Return [X, Y] of the center of cell containing provided text 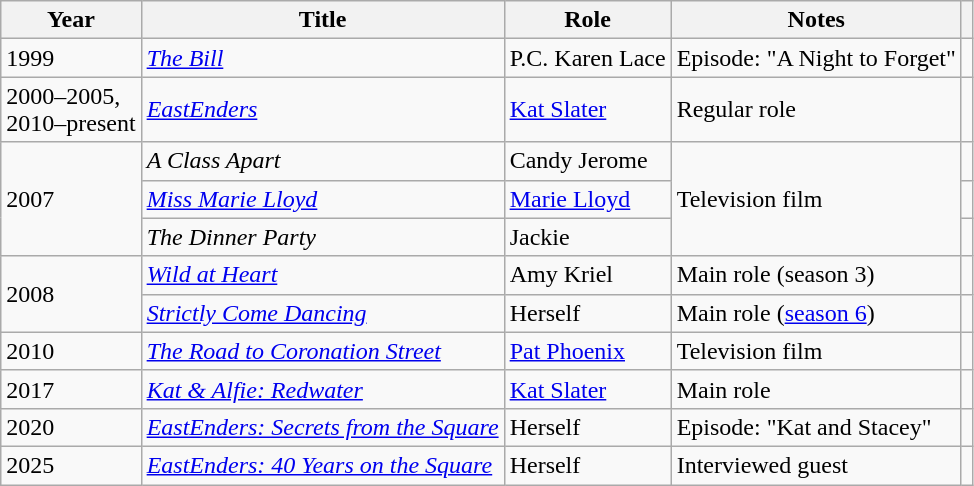
The Dinner Party [322, 237]
2000–2005,2010–present [71, 110]
Notes [816, 20]
Strictly Come Dancing [322, 313]
Wild at Heart [322, 275]
Kat & Alfie: Redwater [322, 389]
Title [322, 20]
The Road to Coronation Street [322, 351]
Pat Phoenix [588, 351]
Jackie [588, 237]
Marie Lloyd [588, 199]
1999 [71, 58]
Regular role [816, 110]
2020 [71, 427]
2008 [71, 294]
P.C. Karen Lace [588, 58]
Main role (season 6) [816, 313]
Main role [816, 389]
EastEnders [322, 110]
Main role (season 3) [816, 275]
The Bill [322, 58]
2025 [71, 465]
EastEnders: Secrets from the Square [322, 427]
Role [588, 20]
2007 [71, 199]
Episode: "Kat and Stacey" [816, 427]
A Class Apart [322, 161]
Interviewed guest [816, 465]
Episode: "A Night to Forget" [816, 58]
Miss Marie Lloyd [322, 199]
EastEnders: 40 Years on the Square [322, 465]
Candy Jerome [588, 161]
Year [71, 20]
2010 [71, 351]
2017 [71, 389]
Amy Kriel [588, 275]
